Pinpoint the cell where the given text exists, returning its [X, Y] midpoint coordinate. 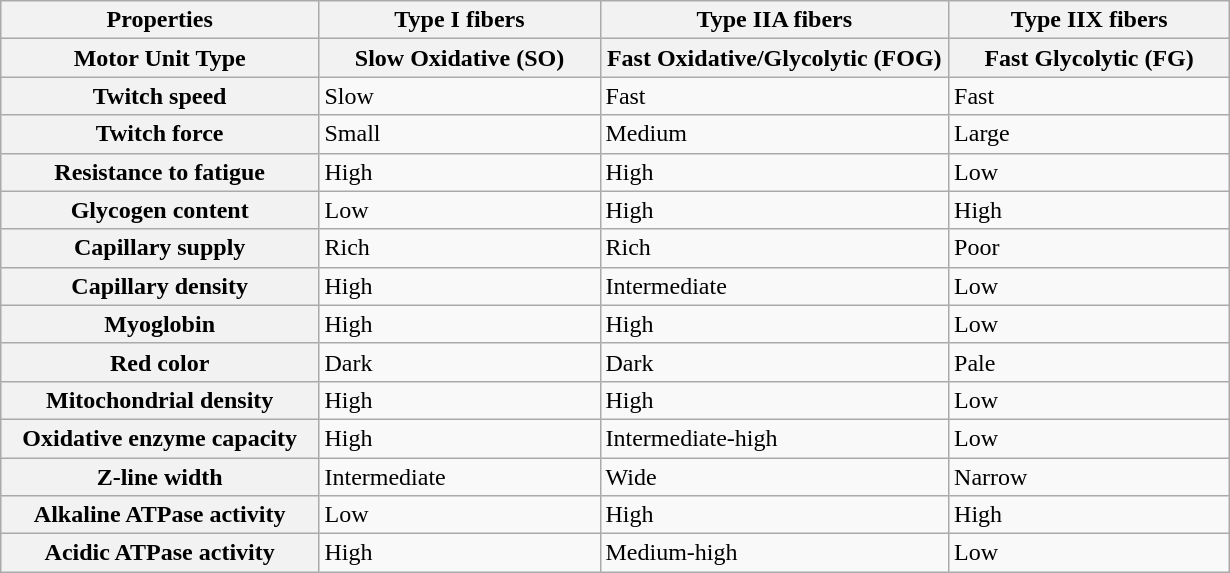
Myoglobin [160, 324]
Acidic ATPase activity [160, 553]
Type IIA fibers [774, 20]
Resistance to fatigue [160, 172]
Z-line width [160, 477]
Fast Oxidative/Glycolytic (FOG) [774, 58]
Red color [160, 362]
Motor Unit Type [160, 58]
Capillary supply [160, 248]
Medium [774, 134]
Small [460, 134]
Mitochondrial density [160, 400]
Type IIX fibers [1090, 20]
Poor [1090, 248]
Alkaline ATPase activity [160, 515]
Pale [1090, 362]
Properties [160, 20]
Oxidative enzyme capacity [160, 438]
Glycogen content [160, 210]
Wide [774, 477]
Medium-high [774, 553]
Narrow [1090, 477]
Slow [460, 96]
Capillary density [160, 286]
Intermediate-high [774, 438]
Large [1090, 134]
Slow Oxidative (SO) [460, 58]
Twitch speed [160, 96]
Twitch force [160, 134]
Fast Glycolytic (FG) [1090, 58]
Type I fibers [460, 20]
